Return [x, y] of the center of cell containing provided text 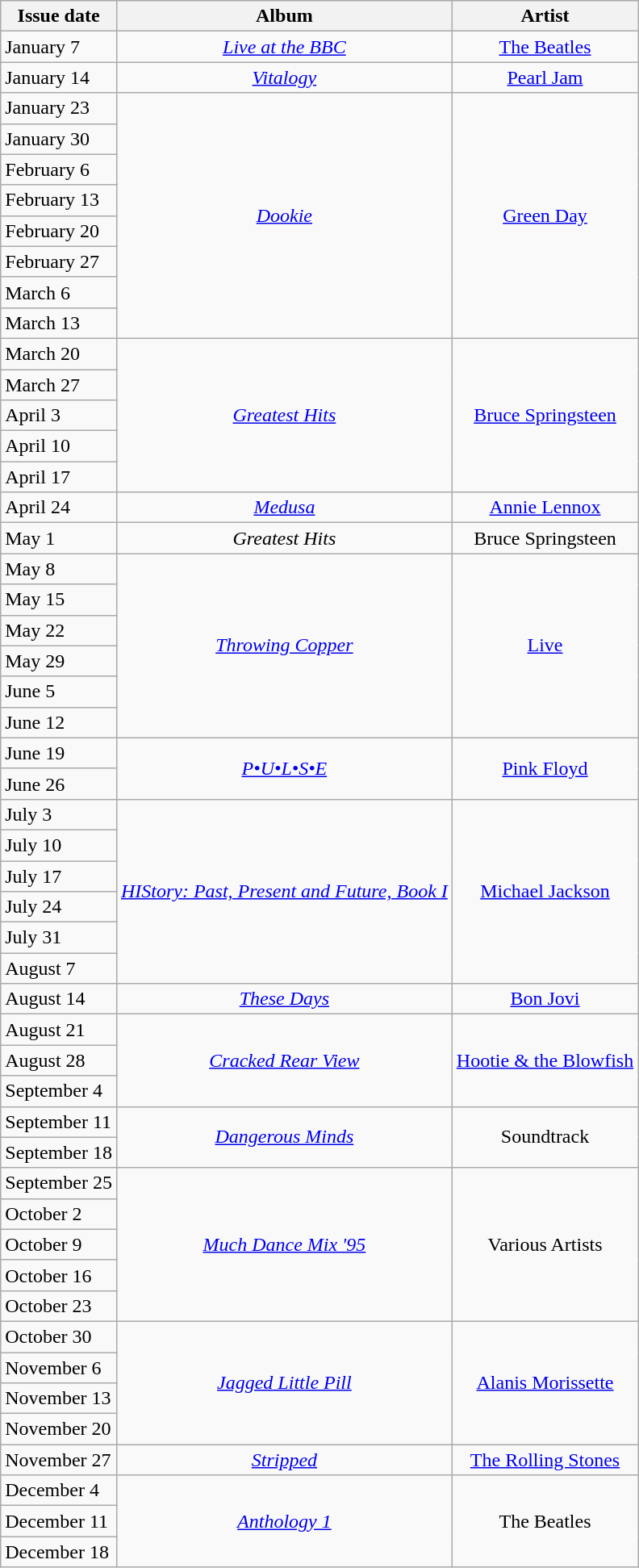
April 24 [59, 508]
November 20 [59, 1429]
April 3 [59, 416]
January 30 [59, 139]
August 28 [59, 1060]
September 11 [59, 1122]
July 10 [59, 845]
June 5 [59, 692]
February 20 [59, 231]
July 17 [59, 876]
December 11 [59, 1521]
The Rolling Stones [545, 1460]
December 18 [59, 1552]
Anthology 1 [284, 1521]
September 4 [59, 1091]
Pearl Jam [545, 77]
July 31 [59, 938]
December 4 [59, 1491]
Vitalogy [284, 77]
January 14 [59, 77]
June 26 [59, 784]
February 13 [59, 200]
P•U•L•S•E [284, 768]
Michael Jackson [545, 891]
November 13 [59, 1399]
Live [545, 646]
August 7 [59, 968]
May 8 [59, 569]
May 15 [59, 600]
May 1 [59, 538]
Album [284, 16]
May 22 [59, 630]
Stripped [284, 1460]
August 14 [59, 999]
These Days [284, 999]
Cracked Rear View [284, 1060]
June 12 [59, 722]
March 6 [59, 292]
Pink Floyd [545, 768]
HIStory: Past, Present and Future, Book I [284, 891]
February 6 [59, 169]
Jagged Little Pill [284, 1382]
March 27 [59, 385]
August 21 [59, 1030]
July 3 [59, 814]
Artist [545, 16]
Live at the BBC [284, 47]
Much Dance Mix '95 [284, 1244]
June 19 [59, 753]
Green Day [545, 215]
October 16 [59, 1275]
January 7 [59, 47]
November 6 [59, 1368]
September 18 [59, 1152]
Issue date [59, 16]
October 23 [59, 1306]
January 23 [59, 108]
Dangerous Minds [284, 1137]
March 13 [59, 323]
Alanis Morissette [545, 1382]
November 27 [59, 1460]
Medusa [284, 508]
April 17 [59, 477]
Throwing Copper [284, 646]
October 9 [59, 1244]
Hootie & the Blowfish [545, 1060]
October 2 [59, 1214]
September 25 [59, 1183]
February 27 [59, 261]
Various Artists [545, 1244]
Dookie [284, 215]
Soundtrack [545, 1137]
May 29 [59, 661]
March 20 [59, 353]
October 30 [59, 1336]
July 24 [59, 907]
April 10 [59, 446]
Bon Jovi [545, 999]
Annie Lennox [545, 508]
